Output the [x, y] coordinate of the center of the cell containing the given text.  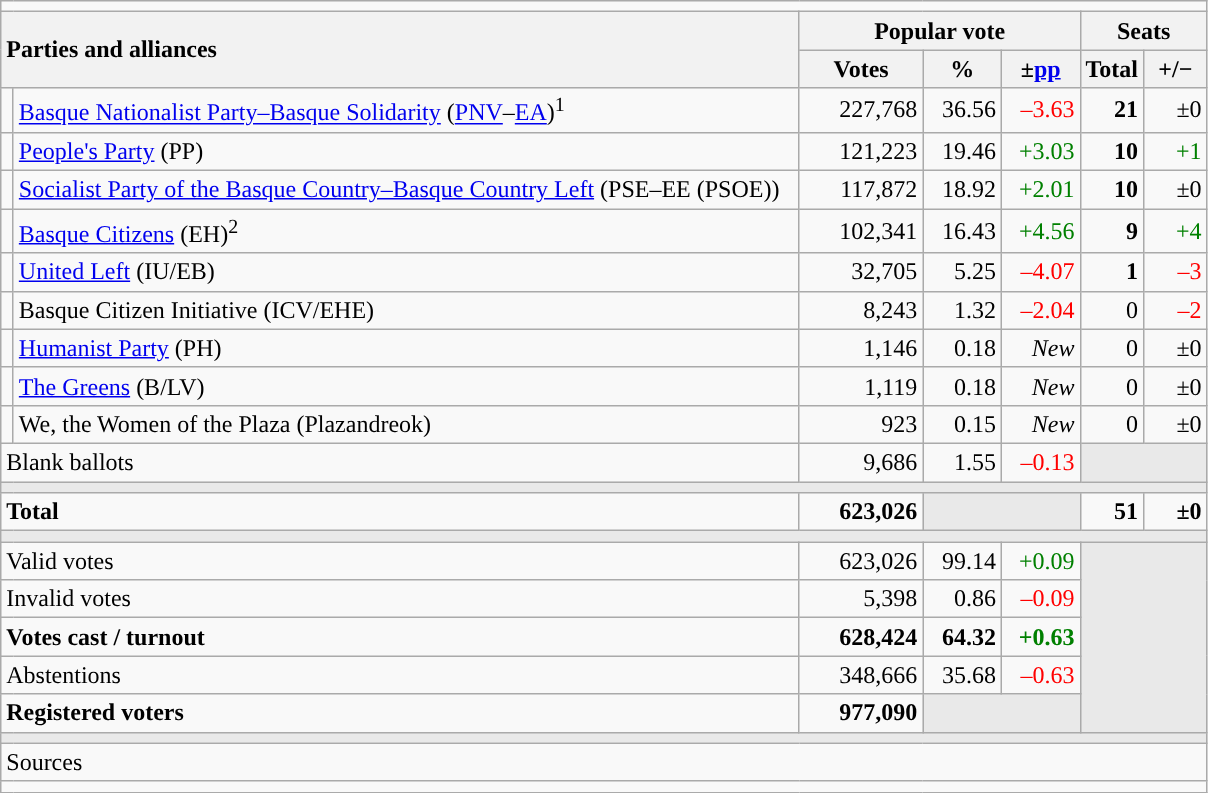
9 [1112, 232]
–3 [1176, 272]
32,705 [861, 272]
227,768 [861, 110]
Registered voters [400, 713]
We, the Women of the Plaza (Plazandreok) [406, 424]
1,119 [861, 386]
1.55 [962, 462]
Valid votes [400, 561]
16.43 [962, 232]
0.15 [962, 424]
18.92 [962, 190]
628,424 [861, 637]
Seats [1144, 31]
1,146 [861, 348]
923 [861, 424]
Votes cast / turnout [400, 637]
51 [1112, 512]
64.32 [962, 637]
–2.04 [1040, 310]
5.25 [962, 272]
The Greens (B/LV) [406, 386]
Blank ballots [400, 462]
Sources [604, 762]
Abstentions [400, 675]
36.56 [962, 110]
Humanist Party (PH) [406, 348]
+4.56 [1040, 232]
5,398 [861, 599]
–0.13 [1040, 462]
Basque Citizen Initiative (ICV/EHE) [406, 310]
±pp [1040, 69]
99.14 [962, 561]
Basque Nationalist Party–Basque Solidarity (PNV–EA)1 [406, 110]
35.68 [962, 675]
102,341 [861, 232]
Votes [861, 69]
9,686 [861, 462]
+0.09 [1040, 561]
+3.03 [1040, 151]
Socialist Party of the Basque Country–Basque Country Left (PSE–EE (PSOE)) [406, 190]
+4 [1176, 232]
–4.07 [1040, 272]
1 [1112, 272]
19.46 [962, 151]
+/− [1176, 69]
Invalid votes [400, 599]
+2.01 [1040, 190]
Basque Citizens (EH)2 [406, 232]
–0.09 [1040, 599]
Popular vote [940, 31]
+0.63 [1040, 637]
117,872 [861, 190]
348,666 [861, 675]
–2 [1176, 310]
0.86 [962, 599]
People's Party (PP) [406, 151]
–0.63 [1040, 675]
8,243 [861, 310]
121,223 [861, 151]
Parties and alliances [400, 50]
977,090 [861, 713]
–3.63 [1040, 110]
21 [1112, 110]
United Left (IU/EB) [406, 272]
% [962, 69]
1.32 [962, 310]
+1 [1176, 151]
